Search for the cell housing the specified text and yield its [x, y] center coordinate. 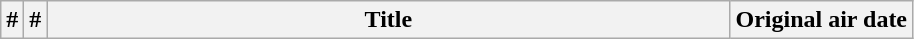
Original air date [822, 20]
Title [388, 20]
